Search for the cell housing the specified text and yield its [X, Y] center coordinate. 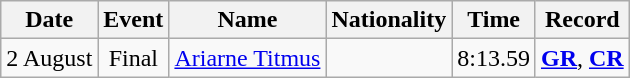
Event [134, 20]
Record [582, 20]
Date [50, 20]
Time [494, 20]
8:13.59 [494, 58]
2 August [50, 58]
Final [134, 58]
Name [248, 20]
Ariarne Titmus [248, 58]
GR, CR [582, 58]
Nationality [389, 20]
